Pinpoint the cell where the given text exists, returning its [x, y] midpoint coordinate. 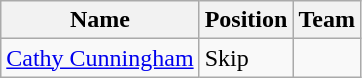
Cathy Cunningham [100, 58]
Name [100, 20]
Position [246, 20]
Skip [246, 58]
Team [327, 20]
